Return (X, Y) of the center of cell containing provided text 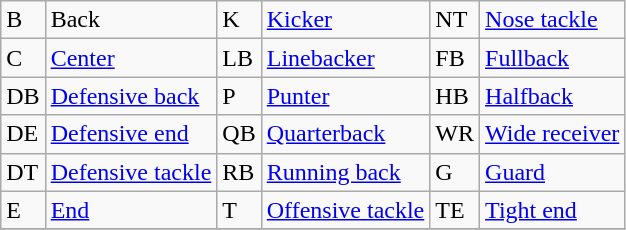
Wide receiver (552, 134)
NT (455, 20)
Kicker (346, 20)
Defensive tackle (131, 172)
DE (23, 134)
End (131, 210)
G (455, 172)
Quarterback (346, 134)
FB (455, 58)
B (23, 20)
DB (23, 96)
C (23, 58)
Nose tackle (552, 20)
WR (455, 134)
DT (23, 172)
Fullback (552, 58)
Guard (552, 172)
Center (131, 58)
P (239, 96)
Linebacker (346, 58)
K (239, 20)
Punter (346, 96)
Halfback (552, 96)
QB (239, 134)
TE (455, 210)
Defensive back (131, 96)
Running back (346, 172)
Back (131, 20)
HB (455, 96)
Tight end (552, 210)
Defensive end (131, 134)
Offensive tackle (346, 210)
RB (239, 172)
E (23, 210)
LB (239, 58)
T (239, 210)
